Capture the cell that displays the provided text and extract its (X, Y) central coordinate. 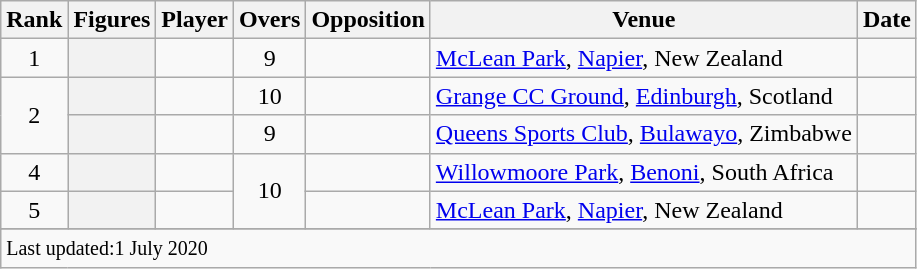
1 (34, 58)
Rank (34, 20)
5 (34, 210)
Figures (112, 20)
Venue (644, 20)
Last updated:1 July 2020 (459, 248)
Date (886, 20)
Grange CC Ground, Edinburgh, Scotland (644, 96)
Queens Sports Club, Bulawayo, Zimbabwe (644, 134)
4 (34, 172)
Opposition (368, 20)
2 (34, 115)
Player (195, 20)
Overs (270, 20)
Willowmoore Park, Benoni, South Africa (644, 172)
